Output the (x, y) coordinate of the center of the cell containing the given text.  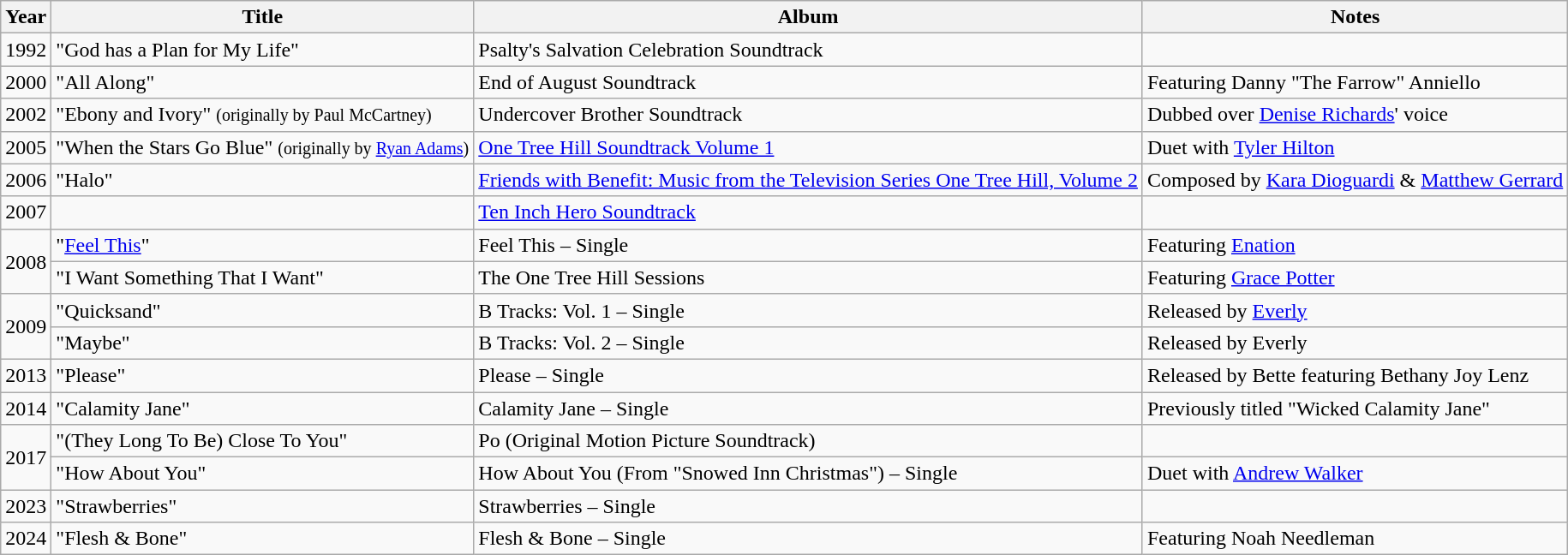
Flesh & Bone – Single (809, 539)
Po (Original Motion Picture Soundtrack) (809, 441)
2002 (26, 115)
"Strawberries" (262, 506)
"Ebony and Ivory" (originally by Paul McCartney) (262, 115)
Featuring Noah Needleman (1355, 539)
2009 (26, 326)
"Halo" (262, 180)
"When the Stars Go Blue" (originally by Ryan Adams) (262, 147)
"Feel This" (262, 245)
B Tracks: Vol. 1 – Single (809, 310)
2023 (26, 506)
B Tracks: Vol. 2 – Single (809, 343)
Duet with Tyler Hilton (1355, 147)
The One Tree Hill Sessions (809, 277)
"Flesh & Bone" (262, 539)
Dubbed over Denise Richards' voice (1355, 115)
"I Want Something That I Want" (262, 277)
Duet with Andrew Walker (1355, 474)
2024 (26, 539)
Featuring Danny "The Farrow" Anniello (1355, 82)
"All Along" (262, 82)
Please – Single (809, 375)
Calamity Jane – Single (809, 409)
"How About You" (262, 474)
Album (809, 17)
2013 (26, 375)
Previously titled "Wicked Calamity Jane" (1355, 409)
One Tree Hill Soundtrack Volume 1 (809, 147)
2007 (26, 212)
Composed by Kara Dioguardi & Matthew Gerrard (1355, 180)
Psalty's Salvation Celebration Soundtrack (809, 50)
"God has a Plan for My Life" (262, 50)
"Maybe" (262, 343)
2008 (26, 261)
End of August Soundtrack (809, 82)
Friends with Benefit: Music from the Television Series One Tree Hill, Volume 2 (809, 180)
2005 (26, 147)
Undercover Brother Soundtrack (809, 115)
"Calamity Jane" (262, 409)
Strawberries – Single (809, 506)
Featuring Grace Potter (1355, 277)
2000 (26, 82)
2017 (26, 457)
Ten Inch Hero Soundtrack (809, 212)
2006 (26, 180)
Feel This – Single (809, 245)
"Please" (262, 375)
2014 (26, 409)
1992 (26, 50)
Notes (1355, 17)
How About You (From "Snowed Inn Christmas") – Single (809, 474)
Released by Bette featuring Bethany Joy Lenz (1355, 375)
Featuring Enation (1355, 245)
"Quicksand" (262, 310)
Year (26, 17)
"(They Long To Be) Close To You" (262, 441)
Title (262, 17)
